For the text-containing cell, return its midpoint in [X, Y] coordinate format. 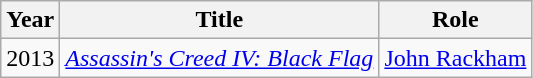
2013 [30, 58]
John Rackham [456, 58]
Assassin's Creed IV: Black Flag [220, 58]
Title [220, 20]
Year [30, 20]
Role [456, 20]
